Output the (X, Y) coordinate of the center of the cell containing the given text.  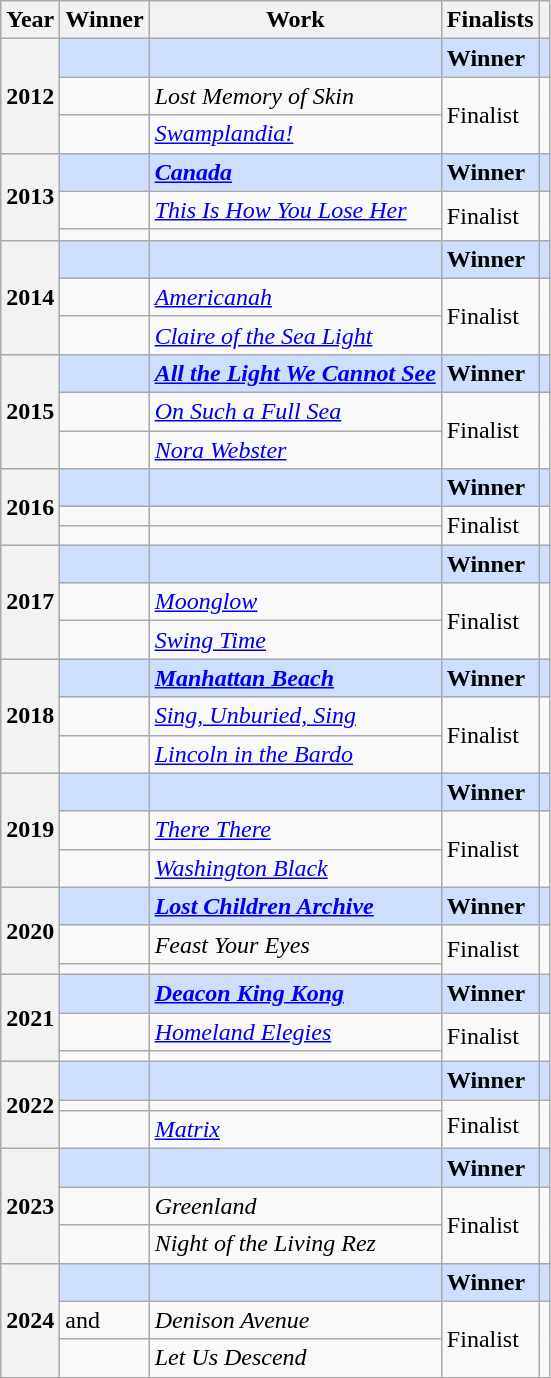
Washington Black (295, 868)
2023 (30, 1206)
On Such a Full Sea (295, 411)
Americanah (295, 297)
Greenland (295, 1206)
Canada (295, 172)
2021 (30, 1018)
2017 (30, 602)
Denison Avenue (295, 1320)
2013 (30, 196)
Night of the Living Rez (295, 1244)
Homeland Elegies (295, 1031)
Year (30, 20)
2018 (30, 716)
2022 (30, 1106)
2020 (30, 930)
2016 (30, 507)
Swamplandia! (295, 134)
Sing, Unburied, Sing (295, 716)
Matrix (295, 1130)
and (104, 1320)
There There (295, 830)
Nora Webster (295, 449)
Deacon King Kong (295, 993)
This Is How You Lose Her (295, 210)
Manhattan Beach (295, 678)
Swing Time (295, 640)
Lost Memory of Skin (295, 96)
Moonglow (295, 602)
2014 (30, 297)
Claire of the Sea Light (295, 335)
2024 (30, 1320)
Let Us Descend (295, 1358)
All the Light We Cannot See (295, 373)
Feast Your Eyes (295, 944)
Lost Children Archive (295, 906)
2015 (30, 411)
Lincoln in the Bardo (295, 754)
Work (295, 20)
2019 (30, 830)
Finalists (490, 20)
2012 (30, 96)
